Search for the cell housing the specified text and yield its [x, y] center coordinate. 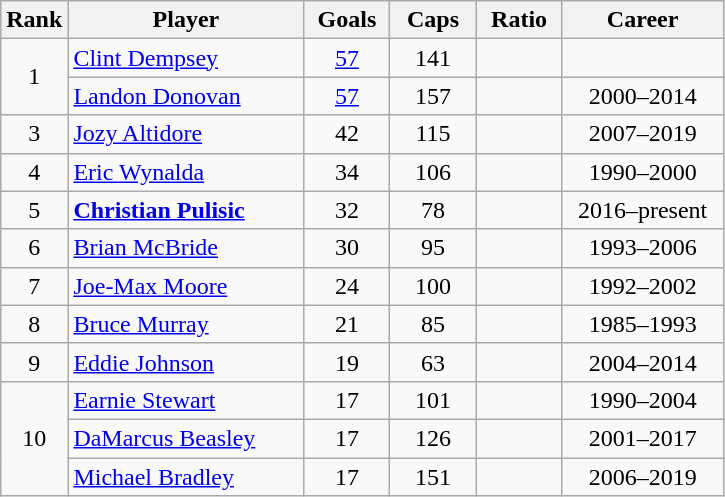
8 [34, 324]
Eric Wynalda [186, 172]
34 [347, 172]
2006–2019 [642, 477]
Brian McBride [186, 248]
1990–2000 [642, 172]
DaMarcus Beasley [186, 438]
2016–present [642, 210]
2004–2014 [642, 362]
6 [34, 248]
Rank [34, 20]
Career [642, 20]
115 [433, 134]
Caps [433, 20]
1985–1993 [642, 324]
157 [433, 96]
Bruce Murray [186, 324]
78 [433, 210]
Goals [347, 20]
30 [347, 248]
Christian Pulisic [186, 210]
Jozy Altidore [186, 134]
Ratio [519, 20]
Player [186, 20]
19 [347, 362]
1 [34, 77]
Earnie Stewart [186, 400]
9 [34, 362]
85 [433, 324]
32 [347, 210]
100 [433, 286]
Michael Bradley [186, 477]
3 [34, 134]
21 [347, 324]
7 [34, 286]
Landon Donovan [186, 96]
10 [34, 438]
1993–2006 [642, 248]
2000–2014 [642, 96]
63 [433, 362]
24 [347, 286]
95 [433, 248]
141 [433, 58]
151 [433, 477]
101 [433, 400]
1990–2004 [642, 400]
2007–2019 [642, 134]
Eddie Johnson [186, 362]
2001–2017 [642, 438]
126 [433, 438]
106 [433, 172]
5 [34, 210]
Clint Dempsey [186, 58]
42 [347, 134]
Joe-Max Moore [186, 286]
1992–2002 [642, 286]
4 [34, 172]
